Locate the cell with the specified text and output its (X, Y) center coordinate. 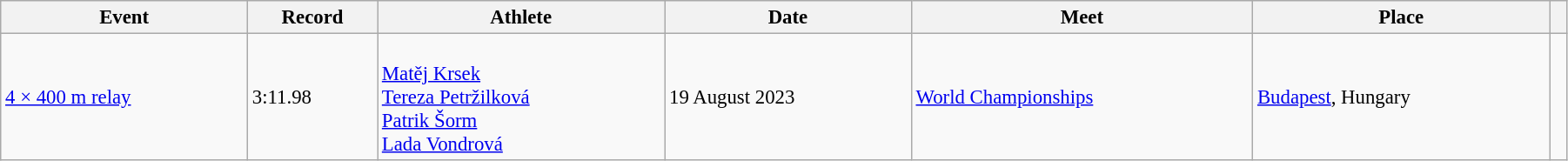
Budapest, Hungary (1401, 97)
Event (124, 17)
Meet (1082, 17)
3:11.98 (312, 97)
Matěj KrsekTereza PetržilkováPatrik ŠormLada Vondrová (521, 97)
19 August 2023 (788, 97)
Athlete (521, 17)
Date (788, 17)
4 × 400 m relay (124, 97)
Record (312, 17)
World Championships (1082, 97)
Place (1401, 17)
